Scan for the cell matching the given text and deliver its (x, y) coordinate at center. 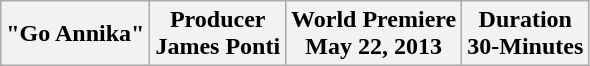
"Go Annika" (76, 34)
Duration30-Minutes (526, 34)
World PremiereMay 22, 2013 (374, 34)
ProducerJames Ponti (218, 34)
